Extract the (x, y) coordinate from the center of the cell holding the provided text.  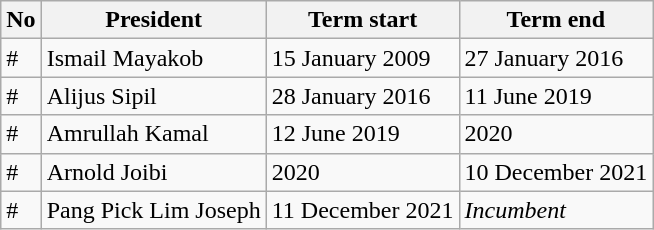
No (21, 20)
President (154, 20)
Alijus Sipil (154, 96)
Incumbent (556, 210)
Arnold Joibi (154, 172)
10 December 2021 (556, 172)
12 June 2019 (362, 134)
11 December 2021 (362, 210)
Amrullah Kamal (154, 134)
Term start (362, 20)
Term end (556, 20)
27 January 2016 (556, 58)
15 January 2009 (362, 58)
11 June 2019 (556, 96)
28 January 2016 (362, 96)
Ismail Mayakob (154, 58)
Pang Pick Lim Joseph (154, 210)
